Pinpoint the cell where the given text exists, returning its [X, Y] midpoint coordinate. 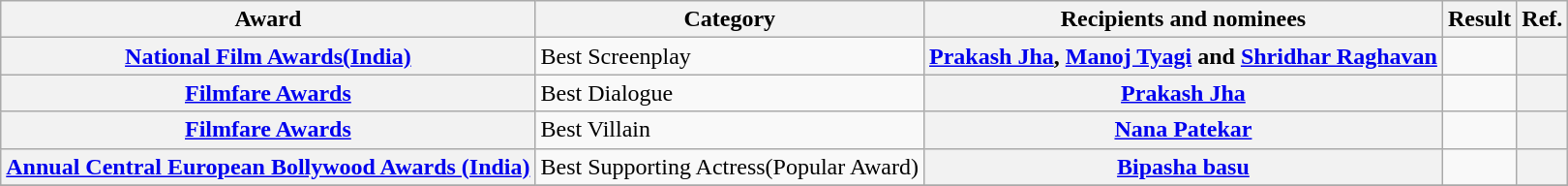
Nana Patekar [1184, 130]
Best Screenplay [730, 56]
Prakash Jha, Manoj Tyagi and Shridhar Raghavan [1184, 56]
Recipients and nominees [1184, 19]
Best Villain [730, 130]
Annual Central European Bollywood Awards (India) [268, 167]
Best Supporting Actress(Popular Award) [730, 167]
Category [730, 19]
Best Dialogue [730, 93]
Result [1479, 19]
Prakash Jha [1184, 93]
Ref. [1543, 19]
Award [268, 19]
Bipasha basu [1184, 167]
National Film Awards(India) [268, 56]
